Return the [X, Y] coordinate for the center point of the cell that contains the specified text.  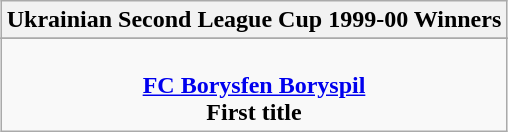
FC Borysfen BoryspilFirst title [254, 85]
Ukrainian Second League Cup 1999-00 Winners [254, 20]
